Return (x, y) of the center of cell containing provided text 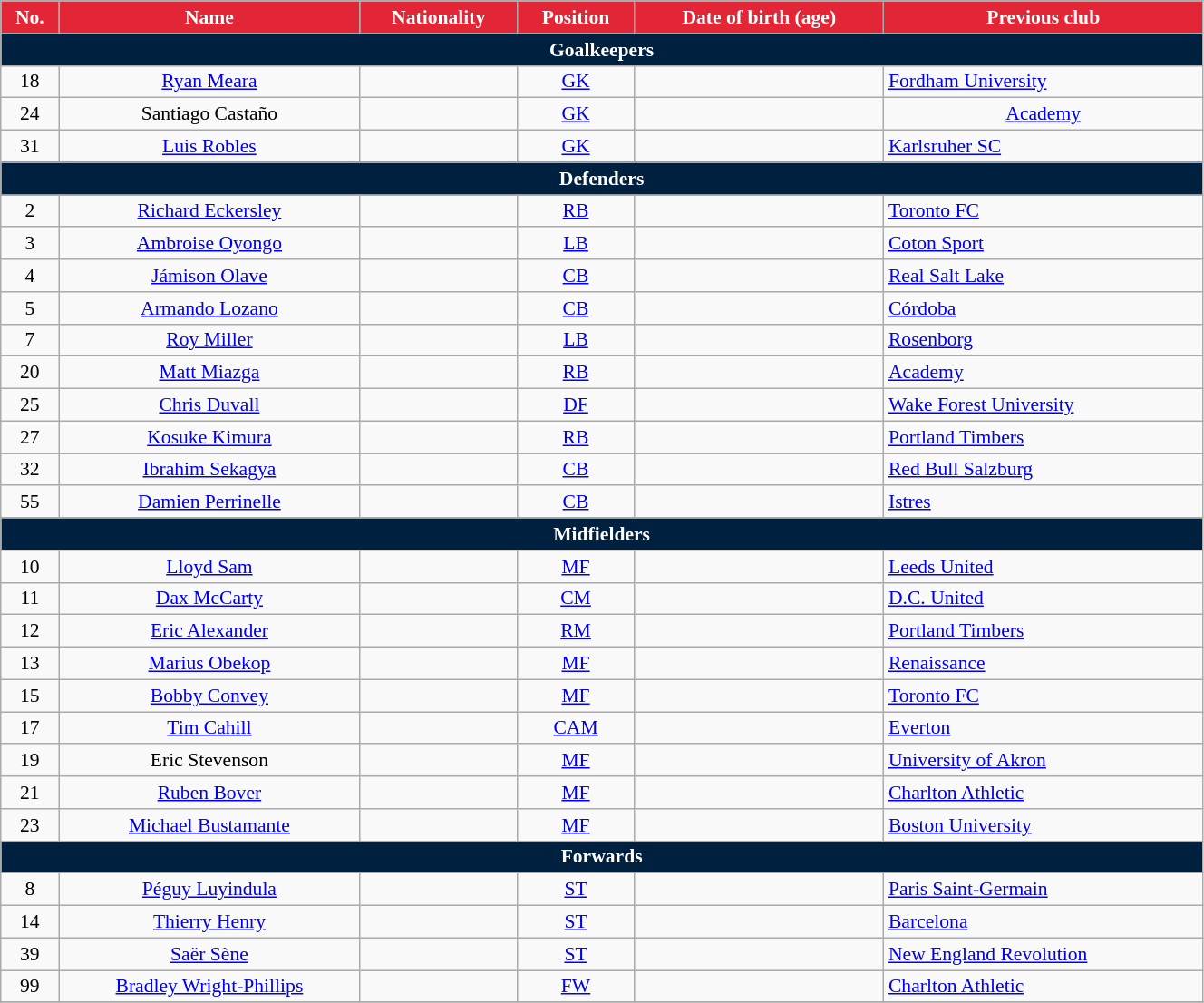
17 (30, 728)
13 (30, 664)
Michael Bustamante (209, 825)
32 (30, 470)
Paris Saint-Germain (1044, 890)
Jámison Olave (209, 276)
99 (30, 987)
8 (30, 890)
Istres (1044, 502)
21 (30, 793)
14 (30, 922)
4 (30, 276)
2 (30, 211)
Richard Eckersley (209, 211)
RM (575, 631)
Eric Alexander (209, 631)
10 (30, 567)
Kosuke Kimura (209, 437)
Karlsruher SC (1044, 147)
Bradley Wright-Phillips (209, 987)
New England Revolution (1044, 954)
Ambroise Oyongo (209, 244)
Midfielders (602, 534)
Renaissance (1044, 664)
Boston University (1044, 825)
Chris Duvall (209, 405)
25 (30, 405)
Real Salt Lake (1044, 276)
Everton (1044, 728)
15 (30, 696)
18 (30, 82)
Wake Forest University (1044, 405)
55 (30, 502)
No. (30, 17)
20 (30, 373)
Ruben Bover (209, 793)
24 (30, 114)
Red Bull Salzburg (1044, 470)
CM (575, 599)
D.C. United (1044, 599)
31 (30, 147)
Coton Sport (1044, 244)
11 (30, 599)
Péguy Luyindula (209, 890)
23 (30, 825)
Luis Robles (209, 147)
12 (30, 631)
Name (209, 17)
Defenders (602, 179)
Roy Miller (209, 340)
Marius Obekop (209, 664)
Thierry Henry (209, 922)
Dax McCarty (209, 599)
Forwards (602, 857)
5 (30, 308)
3 (30, 244)
Córdoba (1044, 308)
19 (30, 761)
Saër Sène (209, 954)
7 (30, 340)
Previous club (1044, 17)
Fordham University (1044, 82)
FW (575, 987)
Ibrahim Sekagya (209, 470)
Position (575, 17)
University of Akron (1044, 761)
Eric Stevenson (209, 761)
Rosenborg (1044, 340)
Barcelona (1044, 922)
Bobby Convey (209, 696)
CAM (575, 728)
Goalkeepers (602, 50)
Nationality (439, 17)
Santiago Castaño (209, 114)
Damien Perrinelle (209, 502)
Leeds United (1044, 567)
Matt Miazga (209, 373)
DF (575, 405)
Ryan Meara (209, 82)
Date of birth (age) (760, 17)
27 (30, 437)
Tim Cahill (209, 728)
Lloyd Sam (209, 567)
Armando Lozano (209, 308)
39 (30, 954)
